Scan for the cell matching the given text and deliver its [x, y] coordinate at center. 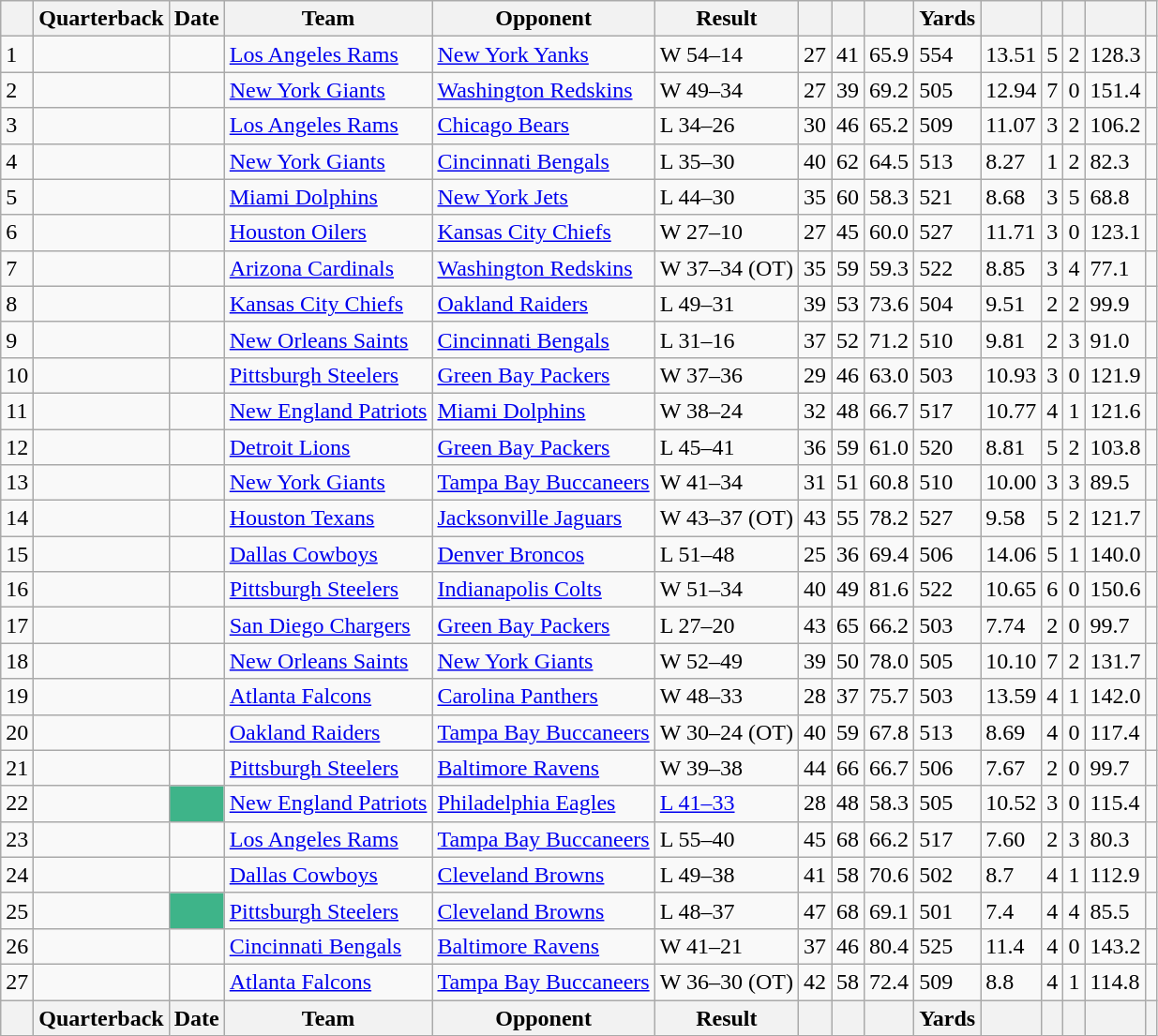
67.8 [889, 732]
W 49–34 [726, 90]
Houston Texans [328, 518]
103.8 [1116, 447]
10.93 [1011, 375]
W 38–24 [726, 411]
11.71 [1011, 233]
15 [17, 554]
11 [17, 411]
L 51–48 [726, 554]
81.6 [889, 590]
32 [814, 411]
68.8 [1116, 197]
78.0 [889, 661]
89.5 [1116, 483]
8 [17, 304]
78.2 [889, 518]
8.69 [1011, 732]
55 [848, 518]
Arizona Cardinals [328, 268]
114.8 [1116, 982]
525 [947, 946]
77.1 [1116, 268]
69.1 [889, 910]
60.8 [889, 483]
New York Yanks [544, 54]
52 [848, 339]
50 [848, 661]
85.5 [1116, 910]
L 44–30 [726, 197]
123.1 [1116, 233]
L 49–38 [726, 875]
W 27–10 [726, 233]
13.59 [1011, 697]
9.81 [1011, 339]
19 [17, 697]
117.4 [1116, 732]
10.10 [1011, 661]
Philadelphia Eagles [544, 803]
L 45–41 [726, 447]
91.0 [1116, 339]
12.94 [1011, 90]
21 [17, 768]
521 [947, 197]
82.3 [1116, 161]
20 [17, 732]
143.2 [1116, 946]
504 [947, 304]
L 49–31 [726, 304]
16 [17, 590]
Jacksonville Jaguars [544, 518]
69.2 [889, 90]
9 [17, 339]
128.3 [1116, 54]
121.6 [1116, 411]
72.4 [889, 982]
142.0 [1116, 697]
60 [848, 197]
W 36–30 (OT) [726, 982]
Detroit Lions [328, 447]
70.6 [889, 875]
65.2 [889, 126]
64.5 [889, 161]
151.4 [1116, 90]
106.2 [1116, 126]
75.7 [889, 697]
11.07 [1011, 126]
L 31–16 [726, 339]
7.60 [1011, 839]
10.00 [1011, 483]
80.4 [889, 946]
San Diego Chargers [328, 625]
22 [17, 803]
L 55–40 [726, 839]
69.4 [889, 554]
71.2 [889, 339]
47 [814, 910]
26 [17, 946]
10 [17, 375]
W 54–14 [726, 54]
9.58 [1011, 518]
14.06 [1011, 554]
121.9 [1116, 375]
New York Jets [544, 197]
112.9 [1116, 875]
554 [947, 54]
7.4 [1011, 910]
60.0 [889, 233]
73.6 [889, 304]
Indianapolis Colts [544, 590]
59.3 [889, 268]
W 51–34 [726, 590]
8.7 [1011, 875]
W 48–33 [726, 697]
13 [17, 483]
65 [848, 625]
L 34–26 [726, 126]
9.51 [1011, 304]
L 41–33 [726, 803]
12 [17, 447]
44 [814, 768]
W 43–37 (OT) [726, 518]
51 [848, 483]
62 [848, 161]
501 [947, 910]
66 [848, 768]
10.65 [1011, 590]
Houston Oilers [328, 233]
24 [17, 875]
W 52–49 [726, 661]
Chicago Bears [544, 126]
7.74 [1011, 625]
L 27–20 [726, 625]
99.9 [1116, 304]
8.8 [1011, 982]
8.68 [1011, 197]
W 41–21 [726, 946]
520 [947, 447]
L 48–37 [726, 910]
150.6 [1116, 590]
65.9 [889, 54]
23 [17, 839]
W 37–36 [726, 375]
7.67 [1011, 768]
17 [17, 625]
L 35–30 [726, 161]
W 39–38 [726, 768]
13.51 [1011, 54]
61.0 [889, 447]
W 37–34 (OT) [726, 268]
18 [17, 661]
Denver Broncos [544, 554]
42 [814, 982]
115.4 [1116, 803]
53 [848, 304]
10.77 [1011, 411]
31 [814, 483]
80.3 [1116, 839]
Carolina Panthers [544, 697]
30 [814, 126]
11.4 [1011, 946]
121.7 [1116, 518]
131.7 [1116, 661]
W 41–34 [726, 483]
49 [848, 590]
140.0 [1116, 554]
8.85 [1011, 268]
W 30–24 (OT) [726, 732]
29 [814, 375]
14 [17, 518]
8.81 [1011, 447]
63.0 [889, 375]
502 [947, 875]
10.52 [1011, 803]
8.27 [1011, 161]
